Determine the (x, y) coordinate at the center of the cell enclosing the given text.  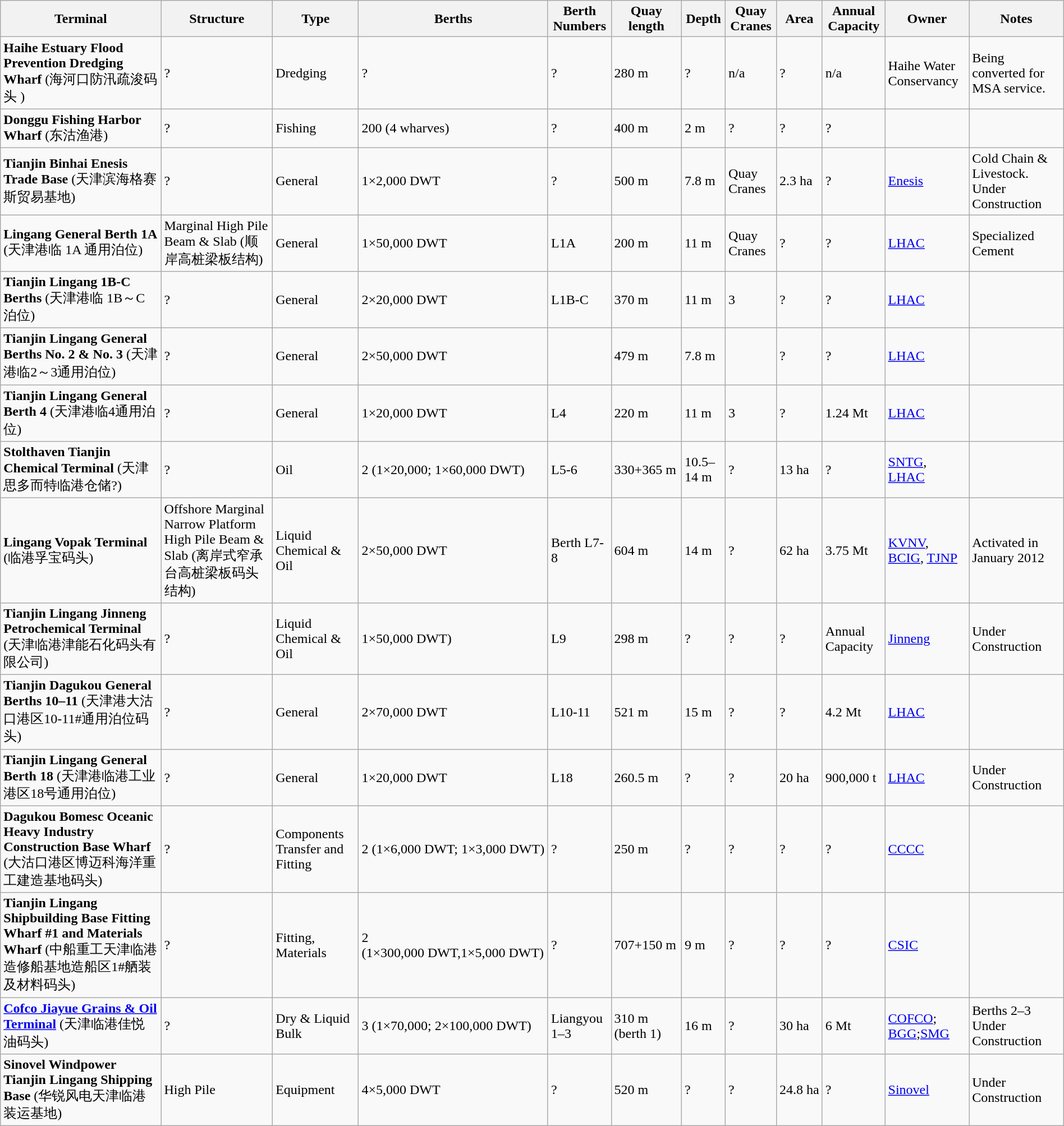
Tianjin Lingang General Berths No. 2 & No. 3 (天津港临2～3通用泊位) (81, 357)
Sinovel Windpower Tianjin Lingang Shipping Base (华锐风电天津临港装运基地) (81, 1090)
Dagukou Bomesc Oceanic Heavy Industry Construction Base Wharf (大沽口港区博迈科海洋重工建造基地码头) (81, 849)
Tianjin Binhai Enesis Trade Base (天津滨海格赛斯贸易基地) (81, 181)
330+365 m (646, 470)
Tianjin Lingang 1B-C Berths (天津港临 1B～C 泊位) (81, 300)
L10-11 (579, 711)
9 m (704, 945)
604 m (646, 551)
Dredging (315, 73)
14 m (704, 551)
Haihe Water Conservancy (927, 73)
1×50,000 DWT) (453, 638)
2.3 ha (800, 181)
3.75 Mt (854, 551)
1×50,000 DWT (453, 242)
L9 (579, 638)
370 m (646, 300)
10.5–14 m (704, 470)
Structure (217, 19)
Lingang Vopak Terminal (临港孚宝码头) (81, 551)
2×70,000 DWT (453, 711)
Specialized Cement (1017, 242)
Berths (453, 19)
Cold Chain & Livestock. Under Construction (1017, 181)
Jinneng (927, 638)
Notes (1017, 19)
6 Mt (854, 1026)
L4 (579, 413)
1.24 Mt (854, 413)
Dry & Liquid Bulk (315, 1026)
Activated in January 2012 (1017, 551)
Tianjin Dagukou General Berths 10–11 (天津港大沽口港区10-11#通用泊位码头) (81, 711)
Tianjin Lingang Shipbuilding Base Fitting Wharf #1 and Materials Wharf (中船重工天津临港造修船基地造船区1#舾装及材料码头) (81, 945)
Marginal High Pile Beam & Slab (顺岸高桩梁板结构) (217, 242)
L1A (579, 242)
L18 (579, 778)
Area (800, 19)
Enesis (927, 181)
Lingang General Berth 1A (天津港临 1A 通用泊位) (81, 242)
SNTG, LHAC (927, 470)
Sinovel (927, 1090)
Being converted for MSA service. (1017, 73)
4.2 Mt (854, 711)
Owner (927, 19)
24.8 ha (800, 1090)
Components Transfer and Fitting (315, 849)
200 (4 wharves) (453, 128)
13 ha (800, 470)
260.5 m (646, 778)
1×2,000 DWT (453, 181)
3 (1×70,000; 2×100,000 DWT) (453, 1026)
Liangyou 1–3 (579, 1026)
310 m (berth 1) (646, 1026)
4×5,000 DWT (453, 1090)
Berth Numbers (579, 19)
Berth L7-8 (579, 551)
Tianjin Lingang Jinneng Petrochemical Terminal (天津临港津能石化码头有限公司) (81, 638)
Fitting, Materials (315, 945)
Cofco Jiayue Grains & Oil Terminal (天津临港佳悦油码头) (81, 1026)
Equipment (315, 1090)
L5-6 (579, 470)
250 m (646, 849)
521 m (646, 711)
200 m (646, 242)
220 m (646, 413)
20 ha (800, 778)
L1B-C (579, 300)
2 m (704, 128)
2 (1×300,000 DWT,1×5,000 DWT) (453, 945)
Quay length (646, 19)
Fishing (315, 128)
298 m (646, 638)
900,000 t (854, 778)
400 m (646, 128)
2×20,000 DWT (453, 300)
COFCO; BGG;SMG (927, 1026)
Type (315, 19)
CSIC (927, 945)
520 m (646, 1090)
280 m (646, 73)
Offshore Marginal Narrow Platform High Pile Beam & Slab (离岸式窄承台高桩梁板码头结构) (217, 551)
2 (1×6,000 DWT; 1×3,000 DWT) (453, 849)
Stolthaven Tianjin Chemical Terminal (天津思多而特临港仓储?) (81, 470)
30 ha (800, 1026)
KVNV, BCIG, TJNP (927, 551)
High Pile (217, 1090)
479 m (646, 357)
Tianjin Lingang General Berth 4 (天津港临4通用泊位) (81, 413)
500 m (646, 181)
Haihe Estuary Flood Prevention Dredging Wharf (海河口防汛疏浚码头 ) (81, 73)
62 ha (800, 551)
Terminal (81, 19)
Depth (704, 19)
16 m (704, 1026)
Berths 2–3 Under Construction (1017, 1026)
Tianjin Lingang General Berth 18 (天津港临港工业港区18号通用泊位) (81, 778)
CCCC (927, 849)
Oil (315, 470)
Donggu Fishing Harbor Wharf (东沽渔港) (81, 128)
707+150 m (646, 945)
2 (1×20,000; 1×60,000 DWT) (453, 470)
15 m (704, 711)
